Find where the given text appears and provide that cell's center as (X, Y) coordinate. 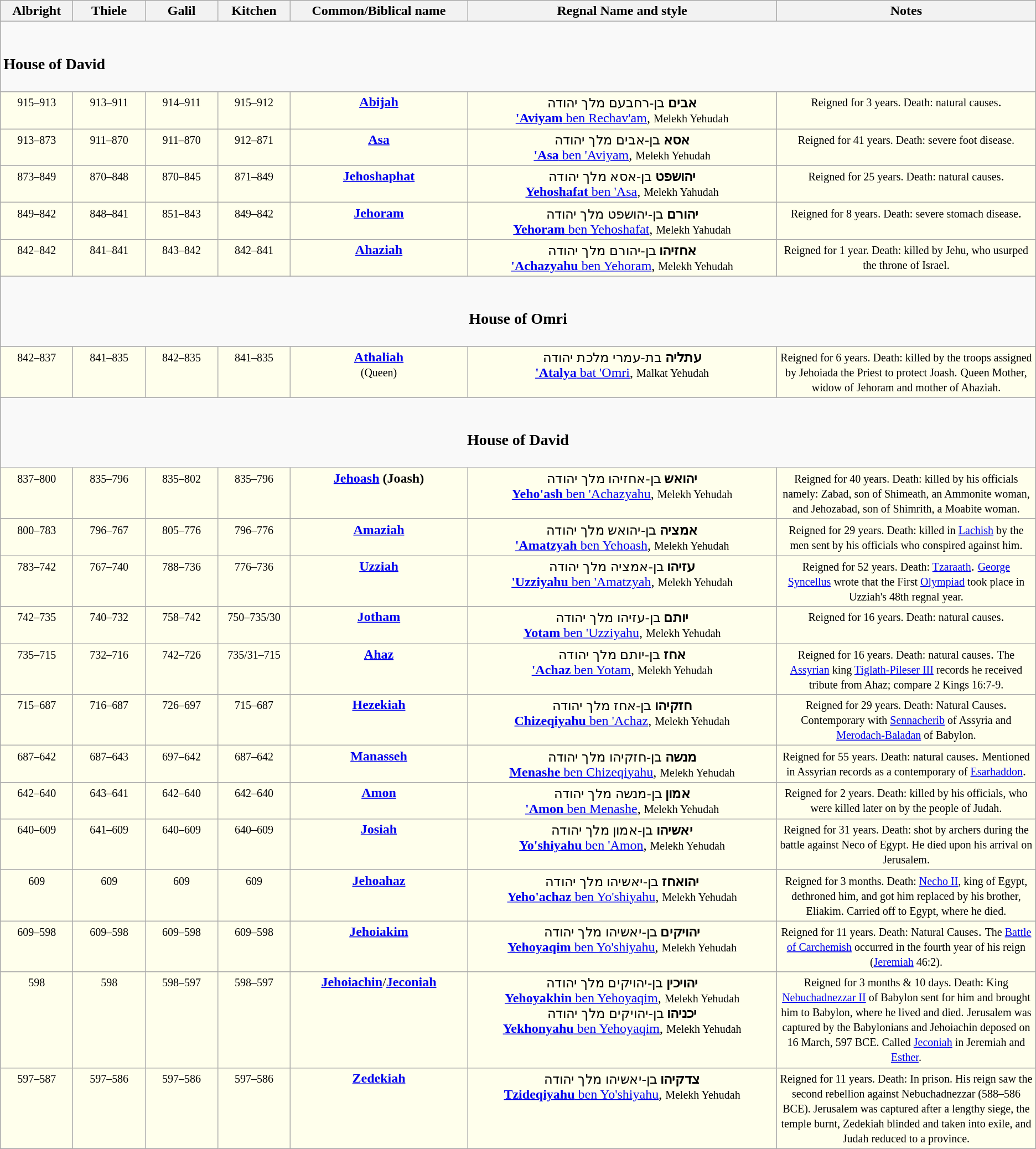
Jehoash (Joash) (379, 493)
835–802 (182, 493)
Reigned for 52 years. Death: Tzaraath. George Syncellus wrote that the First Olympiad took place in Uzziah's 48th regnal year. (906, 581)
805–776 (182, 537)
758–742 (182, 625)
848–841 (110, 221)
Asa (379, 147)
צדקיהו בן-יאשיהו מלך יהודהTzideqiyahu ben Yo'shiyahu, Melekh Yehudah (622, 1108)
אבים בן-רחבעם מלך יהודה'Aviyam ben Rechav'am, Melekh Yehudah (622, 111)
735/31–715 (255, 669)
Reigned for 16 years. Death: natural causes. (906, 625)
788–736 (182, 581)
House of Omri (518, 311)
842–837 (37, 372)
Reigned for 11 years. Death: Natural Causes. The Battle of Carchemish occurred in the fourth year of his reign (Jeremiah 46:2). (906, 946)
יותם בן-עזיהו מלך יהודהYotam ben 'Uzziyahu, Melekh Yehudah (622, 625)
Albright (37, 11)
740–732 (110, 625)
913–873 (37, 147)
Josiah (379, 845)
Reigned for 25 years. Death: natural causes. (906, 184)
יאשיהו בן-אמון מלך יהודהYo'shiyahu ben 'Amon, Melekh Yehudah (622, 845)
643–641 (110, 800)
842–835 (182, 372)
Galil (182, 11)
Reigned for 8 years. Death: severe stomach disease. (906, 221)
Reigned for 2 years. Death: killed by his officials, who were killed later on by the people of Judah. (906, 800)
Reigned for 31 years. Death: shot by archers during the battle against Neco of Egypt. He died upon his arrival on Jerusalem. (906, 845)
871–849 (255, 184)
914–911 (182, 111)
726–697 (182, 720)
עתליה בת-עמרי מלכת יהודה'Atalya bat 'Omri, Malkat Yehudah (622, 372)
עזיהו בן-אמציה מלך יהודה'Uzziyahu ben 'Amatzyah, Melekh Yehudah (622, 581)
842–842 (37, 258)
Ahaz (379, 669)
735–715 (37, 669)
Zedekiah (379, 1108)
אסא בן-אבים מלך יהודה'Asa ben 'Aviyam, Melekh Yehudah (622, 147)
912–871 (255, 147)
716–687 (110, 720)
Manasseh (379, 764)
יהושפט בן-אסא מלך יהודהYehoshafat ben 'Asa, Melekh Yahudah (622, 184)
Jehoram (379, 221)
יהואחז בן-יאשיהו מלך יהודהYeho'achaz ben Yo'shiyahu, Melekh Yehudah (622, 896)
Reigned for 16 years. Death: natural causes. The Assyrian king Tiglath-Pileser III records he received tribute from Ahaz; compare 2 Kings 16:7-9. (906, 669)
841–841 (110, 258)
870–845 (182, 184)
915–913 (37, 111)
842–841 (255, 258)
796–776 (255, 537)
742–735 (37, 625)
641–609 (110, 845)
Jehoiakim (379, 946)
Thiele (110, 11)
Notes (906, 11)
915–912 (255, 111)
מנשה בן-חזקיהו מלך יהודהMenashe ben Chizeqiyahu, Melekh Yehudah (622, 764)
אמציה בן-יהואש מלך יהודה'Amatzyah ben Yehoash, Melekh Yehudah (622, 537)
Reigned for 1 year. Death: killed by Jehu, who usurped the throne of Israel. (906, 258)
851–843 (182, 221)
יהואש בן-אחזיהו מלך יהודהYeho'ash ben 'Achazyahu, Melekh Yehudah (622, 493)
913–911 (110, 111)
Reigned for 3 years. Death: natural causes. (906, 111)
697–642 (182, 764)
843–842 (182, 258)
Reigned for 29 years. Death: Natural Causes. Contemporary with Sennacherib of Assyria and Merodach-Baladan of Babylon. (906, 720)
Athaliah(Queen) (379, 372)
783–742 (37, 581)
Reigned for 55 years. Death: natural causes. Mentioned in Assyrian records as a contemporary of Esarhaddon. (906, 764)
767–740 (110, 581)
Regnal Name and style (622, 11)
Ahaziah (379, 258)
Amaziah (379, 537)
חזקיהו בן-אחז מלך יהודהChizeqiyahu ben 'Achaz, Melekh Yehudah (622, 720)
800–783 (37, 537)
יהויקים בן-יאשיהו מלך יהודהYehoyaqim ben Yo'shiyahu, Melekh Yehudah (622, 946)
Common/Biblical name (379, 11)
אמון בן-מנשה מלך יהודה'Amon ben Menashe, Melekh Yehudah (622, 800)
Reigned for 41 years. Death: severe foot disease. (906, 147)
732–716 (110, 669)
742–726 (182, 669)
Kitchen (255, 11)
870–848 (110, 184)
Jotham (379, 625)
Reigned for 29 years. Death: killed in Lachish by the men sent by his officials who conspired against him. (906, 537)
837–800 (37, 493)
796–767 (110, 537)
750–735/30 (255, 625)
873–849 (37, 184)
776–736 (255, 581)
Jehoahaz (379, 896)
Amon (379, 800)
יהורם בן-יהושפט מלך יהודהYehoram ben Yehoshafat, Melekh Yahudah (622, 221)
687–643 (110, 764)
אחזיהו בן-יהורם מלך יהודה'Achazyahu ben Yehoram, Melekh Yehudah (622, 258)
Jehoshaphat (379, 184)
Abijah (379, 111)
597–587 (37, 1108)
Jehoiachin/Jeconiah (379, 1019)
אחז בן-יותם מלך יהודה'Achaz ben Yotam, Melekh Yehudah (622, 669)
Uzziah (379, 581)
יהויכין בן-יהויקים מלך יהודהYehoyakhin ben Yehoyaqim, Melekh Yehudahיכניהו בן-יהויקים מלך יהודהYekhonyahu ben Yehoyaqim, Melekh Yehudah (622, 1019)
Hezekiah (379, 720)
